Determine the (X, Y) coordinate at the center of the cell enclosing the given text.  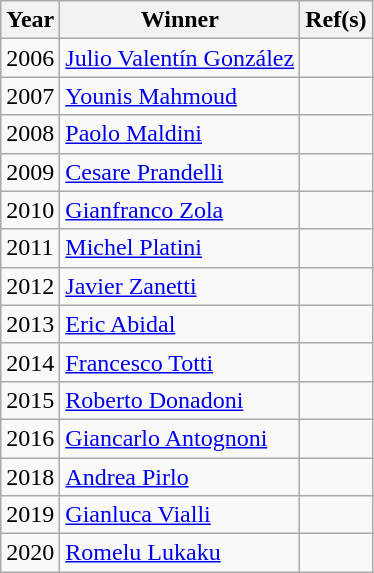
2006 (30, 58)
Paolo Maldini (180, 134)
Romelu Lukaku (180, 553)
2018 (30, 477)
Julio Valentín González (180, 58)
Cesare Prandelli (180, 172)
2007 (30, 96)
Francesco Totti (180, 362)
2008 (30, 134)
2019 (30, 515)
2012 (30, 286)
2009 (30, 172)
Michel Platini (180, 248)
Ref(s) (336, 20)
Younis Mahmoud (180, 96)
2011 (30, 248)
Gianfranco Zola (180, 210)
Javier Zanetti (180, 286)
2015 (30, 400)
Roberto Donadoni (180, 400)
2014 (30, 362)
2013 (30, 324)
2016 (30, 438)
Eric Abidal (180, 324)
Year (30, 20)
2020 (30, 553)
Winner (180, 20)
2010 (30, 210)
Andrea Pirlo (180, 477)
Giancarlo Antognoni (180, 438)
Gianluca Vialli (180, 515)
